Find where the given text appears and provide that cell's center as [X, Y] coordinate. 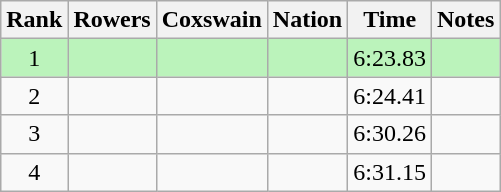
Rowers [112, 20]
6:30.26 [390, 134]
4 [34, 172]
2 [34, 96]
6:23.83 [390, 58]
Notes [465, 20]
Time [390, 20]
6:31.15 [390, 172]
1 [34, 58]
Coxswain [212, 20]
Nation [307, 20]
Rank [34, 20]
6:24.41 [390, 96]
3 [34, 134]
